Capture the cell that displays the provided text and extract its [x, y] central coordinate. 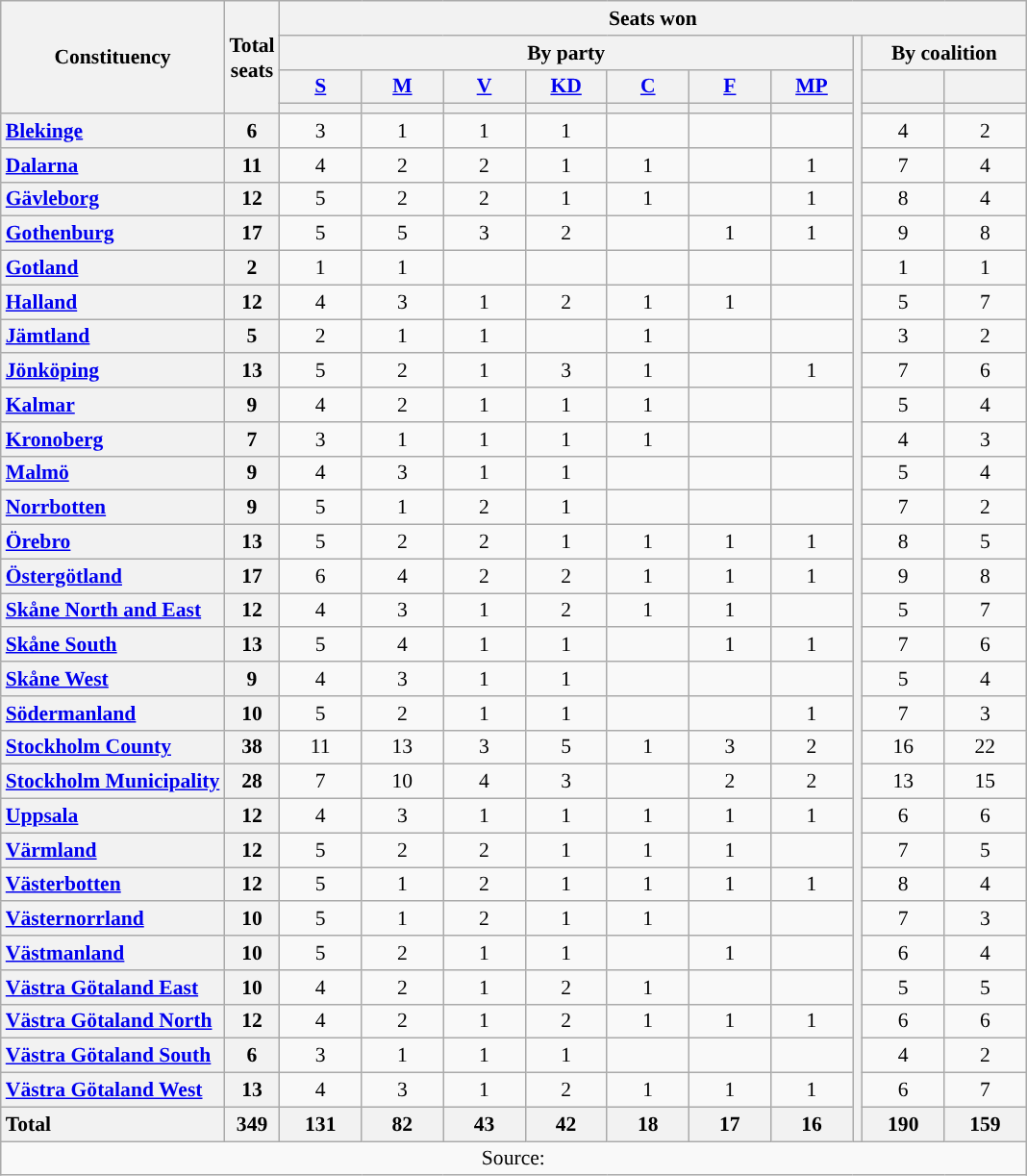
Total [113, 1124]
Västerbotten [113, 885]
Dalarna [113, 165]
F [729, 87]
Stockholm County [113, 747]
Seats won [653, 18]
Gothenburg [113, 234]
38 [252, 747]
Jönköping [113, 371]
190 [904, 1124]
Jämtland [113, 337]
Västra Götaland North [113, 1021]
Västra Götaland East [113, 988]
KD [565, 87]
By coalition [944, 53]
Skåne West [113, 679]
Blekinge [113, 131]
Stockholm Municipality [113, 782]
Source: [513, 1159]
Constituency [113, 58]
Skåne North and East [113, 611]
22 [985, 747]
Uppsala [113, 816]
Östergötland [113, 576]
C [648, 87]
18 [648, 1124]
349 [252, 1124]
V [485, 87]
43 [485, 1124]
15 [985, 782]
M [402, 87]
Skåne South [113, 645]
Västmanland [113, 953]
28 [252, 782]
S [321, 87]
Södermanland [113, 713]
Kronoberg [113, 439]
Halland [113, 302]
Västra Götaland South [113, 1056]
Gotland [113, 268]
By party [566, 53]
Kalmar [113, 405]
131 [321, 1124]
Gävleborg [113, 199]
MP [812, 87]
159 [985, 1124]
Örebro [113, 542]
Malmö [113, 473]
42 [565, 1124]
82 [402, 1124]
Värmland [113, 850]
Västernorrland [113, 919]
Västra Götaland West [113, 1090]
Norrbotten [113, 508]
Totalseats [252, 58]
